Return the (X, Y) coordinate for the center point of the cell that contains the specified text.  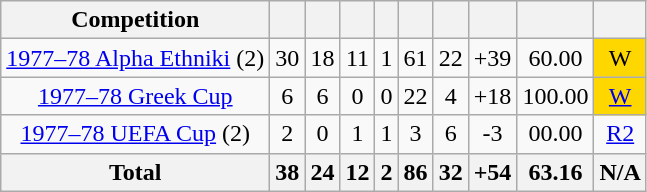
86 (416, 172)
R2 (620, 134)
30 (288, 58)
+39 (492, 58)
1977–78 Greek Cup (136, 96)
24 (322, 172)
1977–78 UEFA Cup (2) (136, 134)
00.00 (556, 134)
N/A (620, 172)
11 (358, 58)
+54 (492, 172)
4 (450, 96)
12 (358, 172)
3 (416, 134)
60.00 (556, 58)
38 (288, 172)
18 (322, 58)
+18 (492, 96)
63.16 (556, 172)
1977–78 Alpha Ethniki (2) (136, 58)
Competition (136, 20)
100.00 (556, 96)
Total (136, 172)
-3 (492, 134)
32 (450, 172)
61 (416, 58)
